Determine the [X, Y] coordinate at the center of the cell enclosing the given text.  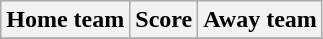
Score [164, 20]
Home team [66, 20]
Away team [260, 20]
